Search for the cell housing the specified text and yield its (x, y) center coordinate. 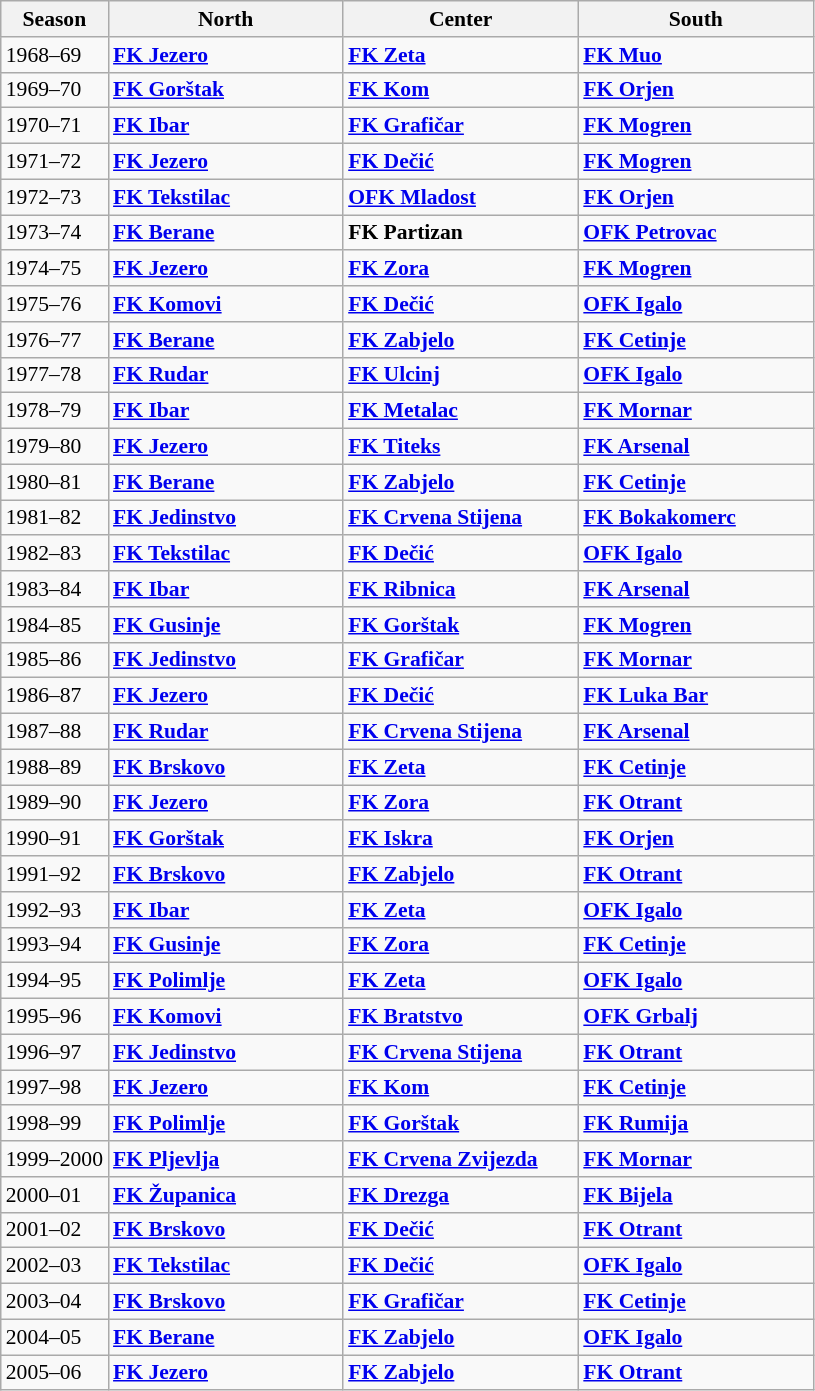
FK Ribnica (460, 589)
1991–92 (54, 874)
1997–98 (54, 1088)
1986–87 (54, 696)
North (226, 19)
1996–97 (54, 1052)
2000–01 (54, 1195)
1979–80 (54, 447)
1976–77 (54, 340)
1969–70 (54, 90)
FK Iskra (460, 839)
FK Crvena Zvijezda (460, 1159)
1989–90 (54, 803)
1984–85 (54, 625)
South (696, 19)
1994–95 (54, 981)
FK Županica (226, 1195)
FK Bratstvo (460, 1017)
1970–71 (54, 126)
1972–73 (54, 197)
1993–94 (54, 945)
1992–93 (54, 910)
1971–72 (54, 162)
OFK Mladost (460, 197)
2003–04 (54, 1302)
FK Partizan (460, 233)
Season (54, 19)
2004–05 (54, 1337)
1980–81 (54, 482)
1987–88 (54, 732)
FK Pljevlja (226, 1159)
1998–99 (54, 1124)
2002–03 (54, 1266)
1988–89 (54, 767)
FK Metalac (460, 411)
OFK Grbalj (696, 1017)
2001–02 (54, 1230)
FK Titeks (460, 447)
1999–2000 (54, 1159)
1985–86 (54, 660)
FK Muo (696, 55)
1990–91 (54, 839)
FK Bokakomerc (696, 518)
FK Luka Bar (696, 696)
OFK Petrovac (696, 233)
1977–78 (54, 375)
1975–76 (54, 304)
1973–74 (54, 233)
Center (460, 19)
2005–06 (54, 1373)
FK Ulcinj (460, 375)
FK Drezga (460, 1195)
1995–96 (54, 1017)
1982–83 (54, 554)
1978–79 (54, 411)
1974–75 (54, 269)
FK Rumija (696, 1124)
1983–84 (54, 589)
FK Bijela (696, 1195)
1968–69 (54, 55)
1981–82 (54, 518)
